Locate the cell with the specified text and output its [X, Y] center coordinate. 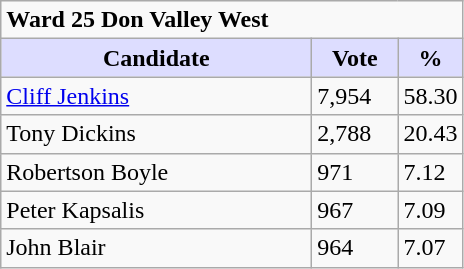
7.12 [430, 172]
7.09 [430, 210]
Cliff Jenkins [156, 96]
20.43 [430, 134]
Peter Kapsalis [156, 210]
2,788 [355, 134]
7.07 [430, 248]
Candidate [156, 58]
971 [355, 172]
Tony Dickins [156, 134]
7,954 [355, 96]
964 [355, 248]
Vote [355, 58]
% [430, 58]
Ward 25 Don Valley West [232, 20]
58.30 [430, 96]
Robertson Boyle [156, 172]
967 [355, 210]
John Blair [156, 248]
